Capture the cell that displays the provided text and extract its (X, Y) central coordinate. 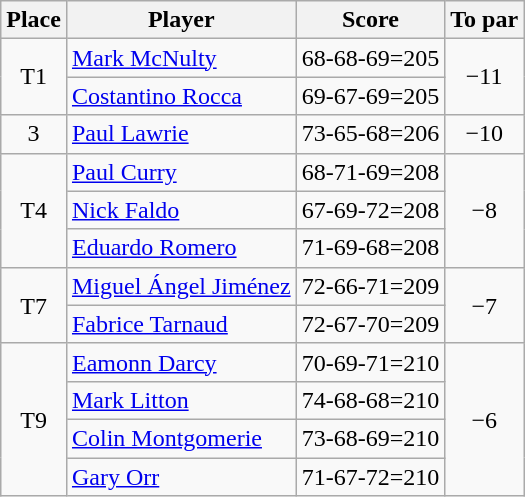
Player (181, 20)
Paul Lawrie (181, 134)
Eamonn Darcy (181, 362)
74-68-68=210 (370, 400)
−7 (484, 305)
Colin Montgomerie (181, 438)
Gary Orr (181, 477)
68-71-69=208 (370, 172)
70-69-71=210 (370, 362)
72-67-70=209 (370, 324)
68-68-69=205 (370, 58)
Costantino Rocca (181, 96)
Paul Curry (181, 172)
Place (34, 20)
73-65-68=206 (370, 134)
72-66-71=209 (370, 286)
69-67-69=205 (370, 96)
Fabrice Tarnaud (181, 324)
−6 (484, 419)
3 (34, 134)
T1 (34, 77)
T7 (34, 305)
Mark Litton (181, 400)
−10 (484, 134)
Nick Faldo (181, 210)
73-68-69=210 (370, 438)
Score (370, 20)
−8 (484, 210)
71-69-68=208 (370, 248)
T9 (34, 419)
Eduardo Romero (181, 248)
To par (484, 20)
Mark McNulty (181, 58)
−11 (484, 77)
71-67-72=210 (370, 477)
T4 (34, 210)
67-69-72=208 (370, 210)
Miguel Ángel Jiménez (181, 286)
